Scan for the cell matching the given text and deliver its [x, y] coordinate at center. 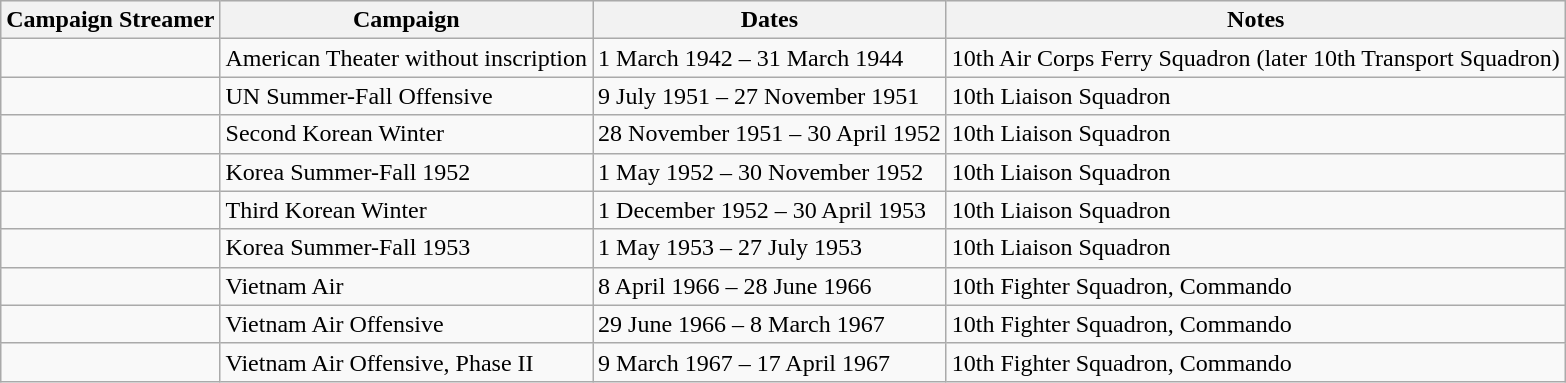
28 November 1951 – 30 April 1952 [770, 134]
UN Summer-Fall Offensive [406, 96]
American Theater without inscription [406, 58]
1 May 1952 – 30 November 1952 [770, 172]
1 March 1942 – 31 March 1944 [770, 58]
10th Air Corps Ferry Squadron (later 10th Transport Squadron) [1256, 58]
1 May 1953 – 27 July 1953 [770, 248]
8 April 1966 – 28 June 1966 [770, 286]
9 July 1951 – 27 November 1951 [770, 96]
Campaign Streamer [110, 20]
Dates [770, 20]
Second Korean Winter [406, 134]
Vietnam Air [406, 286]
29 June 1966 – 8 March 1967 [770, 324]
Notes [1256, 20]
Korea Summer-Fall 1952 [406, 172]
Korea Summer-Fall 1953 [406, 248]
Vietnam Air Offensive [406, 324]
Campaign [406, 20]
Third Korean Winter [406, 210]
1 December 1952 – 30 April 1953 [770, 210]
9 March 1967 – 17 April 1967 [770, 362]
Vietnam Air Offensive, Phase II [406, 362]
